Scan for the cell matching the given text and deliver its [x, y] coordinate at center. 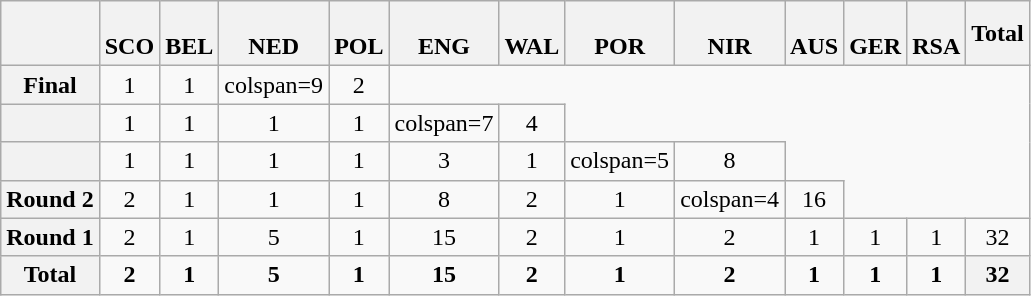
GER [876, 34]
Round 1 [50, 237]
colspan=9 [274, 85]
16 [814, 199]
colspan=4 [730, 199]
NED [274, 34]
Final [50, 85]
NIR [730, 34]
colspan=5 [620, 161]
BEL [190, 34]
3 [444, 161]
POL [359, 34]
AUS [814, 34]
WAL [532, 34]
POR [620, 34]
4 [532, 123]
RSA [936, 34]
SCO [129, 34]
ENG [444, 34]
colspan=7 [444, 123]
Round 2 [50, 199]
